Capture the cell that displays the provided text and extract its [X, Y] central coordinate. 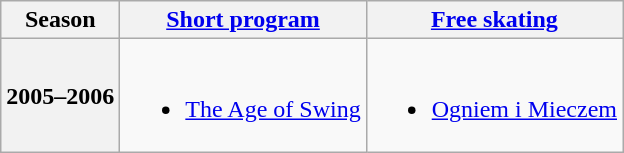
Free skating [494, 20]
Season [60, 20]
The Age of Swing [243, 96]
2005–2006 [60, 96]
Ogniem i Mieczem [494, 96]
Short program [243, 20]
